Provide the (X, Y) coordinate of the cell's center where the given text is located.  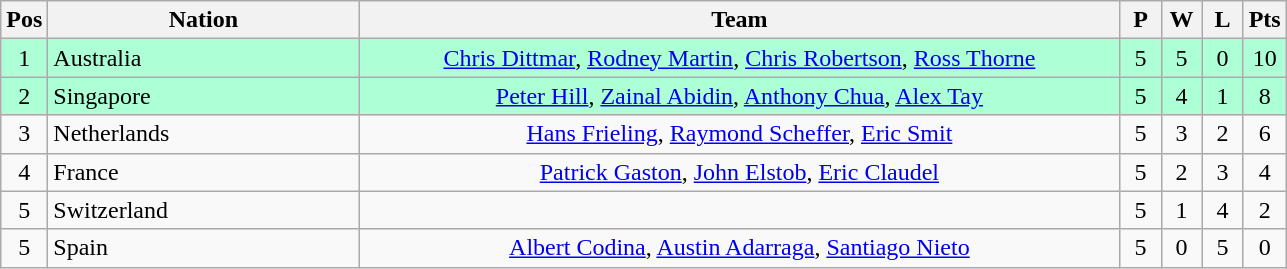
Pts (1264, 20)
P (1140, 20)
Nation (204, 20)
Patrick Gaston, John Elstob, Eric Claudel (740, 172)
Spain (204, 248)
Singapore (204, 96)
Netherlands (204, 134)
Hans Frieling, Raymond Scheffer, Eric Smit (740, 134)
6 (1264, 134)
W (1182, 20)
Chris Dittmar, Rodney Martin, Chris Robertson, Ross Thorne (740, 58)
Team (740, 20)
Australia (204, 58)
Albert Codina, Austin Adarraga, Santiago Nieto (740, 248)
8 (1264, 96)
Switzerland (204, 210)
10 (1264, 58)
Pos (24, 20)
Peter Hill, Zainal Abidin, Anthony Chua, Alex Tay (740, 96)
L (1222, 20)
France (204, 172)
